Search for the cell housing the specified text and yield its [X, Y] center coordinate. 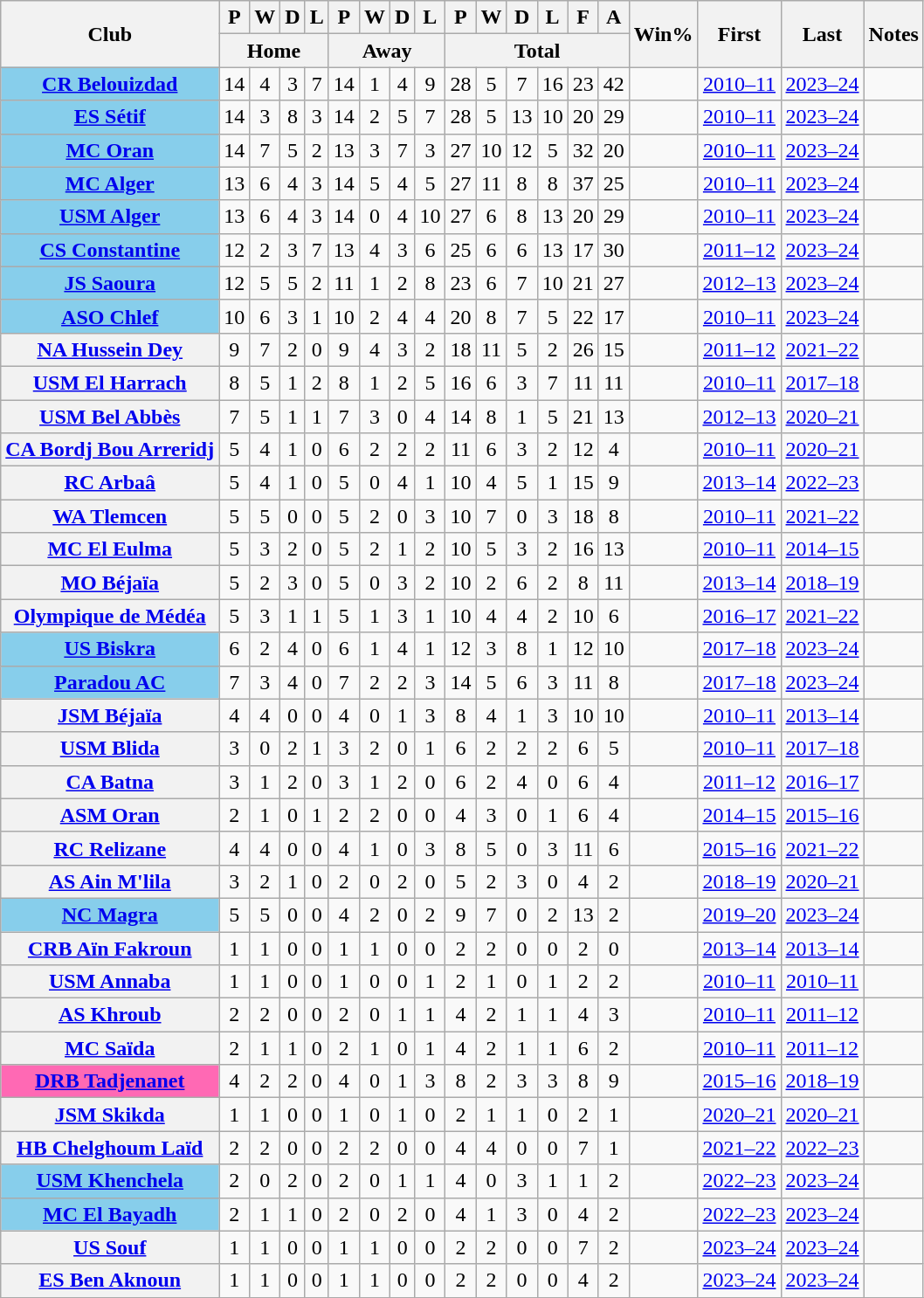
RC Relizane [110, 848]
37 [583, 183]
MC El Eulma [110, 549]
ASO Chlef [110, 316]
Olympique de Médéa [110, 616]
USM Bel Abbès [110, 417]
USM Blida [110, 749]
USM Annaba [110, 982]
2019–20 [739, 915]
ASM Oran [110, 815]
MC Oran [110, 150]
AS Khroub [110, 1015]
Paradou AC [110, 682]
A [613, 17]
CR Belouizdad [110, 84]
NC Magra [110, 915]
Last [823, 34]
USM El Harrach [110, 383]
CA Bordj Bou Arreridj [110, 450]
22 [583, 316]
CA Batna [110, 782]
CRB Aïn Fakroun [110, 948]
DRB Tadjenanet [110, 1081]
Total [537, 51]
JS Saoura [110, 283]
42 [613, 84]
Home [274, 51]
Win% [664, 34]
MC El Bayadh [110, 1214]
ES Sétif [110, 117]
US Biskra [110, 649]
USM Alger [110, 217]
Club [110, 34]
MO Béjaïa [110, 583]
RC Arbaâ [110, 483]
CS Constantine [110, 250]
JSM Skikda [110, 1115]
30 [613, 250]
First [739, 34]
MC Alger [110, 183]
US Souf [110, 1247]
MC Saïda [110, 1048]
AS Ain M'lila [110, 881]
Away [387, 51]
JSM Béjaïa [110, 715]
F [583, 17]
ES Ben Aknoun [110, 1281]
Notes [893, 34]
NA Hussein Dey [110, 349]
26 [583, 349]
32 [583, 150]
HB Chelghoum Laïd [110, 1148]
WA Tlemcen [110, 516]
USM Khenchela [110, 1181]
